For the text-containing cell, return its midpoint in [x, y] coordinate format. 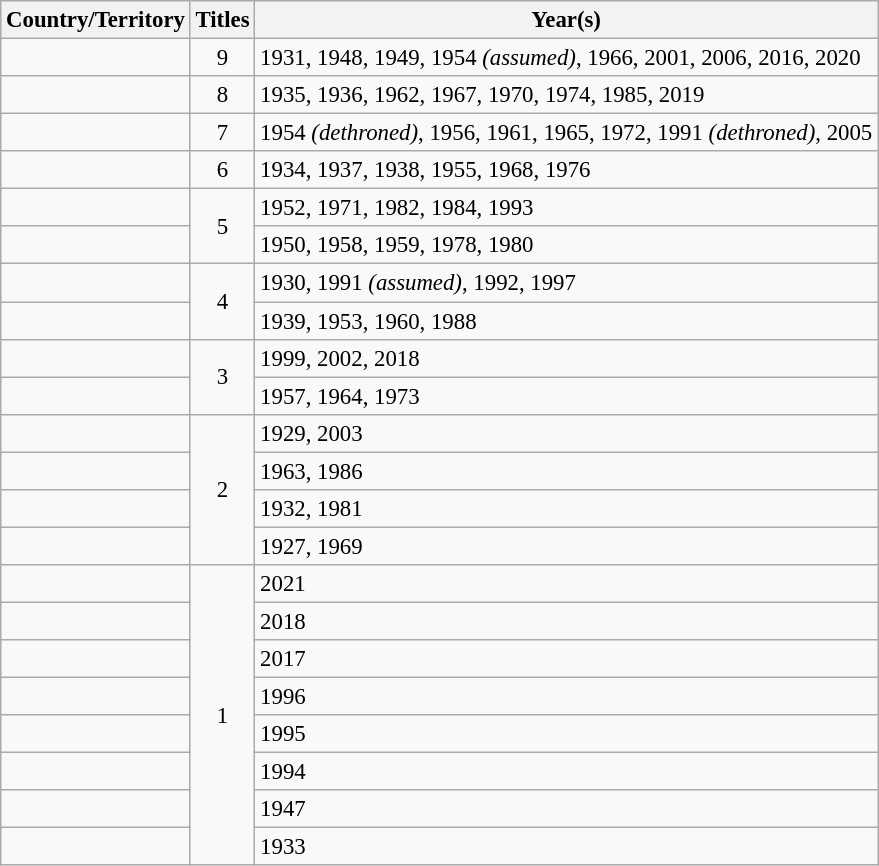
1963, 1986 [566, 471]
Titles [222, 20]
1939, 1953, 1960, 1988 [566, 321]
1935, 1936, 1962, 1967, 1970, 1974, 1985, 2019 [566, 95]
1931, 1948, 1949, 1954 (assumed), 1966, 2001, 2006, 2016, 2020 [566, 58]
7 [222, 133]
2021 [566, 584]
1929, 2003 [566, 433]
1930, 1991 (assumed), 1992, 1997 [566, 283]
1952, 1971, 1982, 1984, 1993 [566, 208]
1934, 1937, 1938, 1955, 1968, 1976 [566, 170]
2017 [566, 659]
6 [222, 170]
Year(s) [566, 20]
1954 (dethroned), 1956, 1961, 1965, 1972, 1991 (dethroned), 2005 [566, 133]
1947 [566, 809]
5 [222, 226]
1995 [566, 734]
2018 [566, 621]
3 [222, 376]
Country/Territory [96, 20]
8 [222, 95]
1994 [566, 772]
1933 [566, 847]
1 [222, 716]
1957, 1964, 1973 [566, 396]
9 [222, 58]
1932, 1981 [566, 509]
1950, 1958, 1959, 1978, 1980 [566, 245]
1999, 2002, 2018 [566, 358]
2 [222, 489]
4 [222, 302]
1996 [566, 697]
1927, 1969 [566, 546]
